Search for the cell housing the specified text and yield its (x, y) center coordinate. 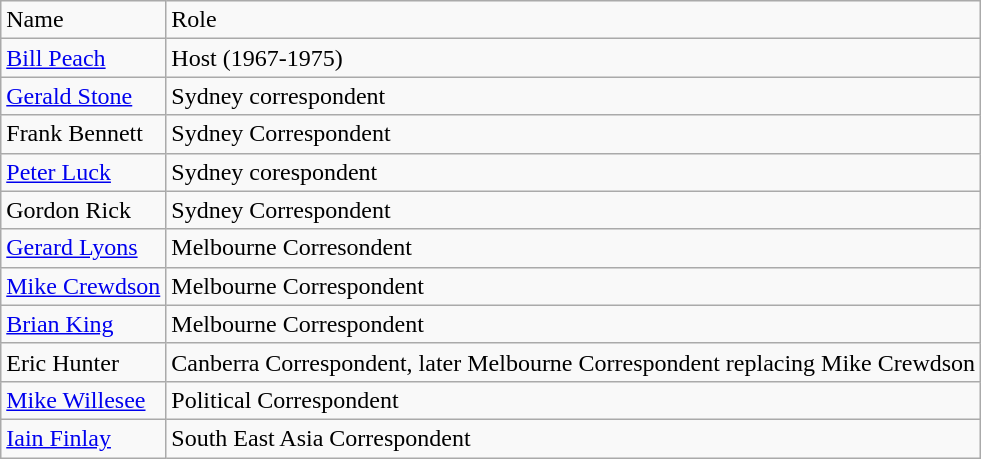
Political Correspondent (574, 400)
Frank Bennett (84, 134)
Host (1967-1975) (574, 58)
Iain Finlay (84, 438)
Peter Luck (84, 172)
Mike Crewdson (84, 286)
Canberra Correspondent, later Melbourne Correspondent replacing Mike Crewdson (574, 362)
Gerard Lyons (84, 248)
Sydney corespondent (574, 172)
Bill Peach (84, 58)
Role (574, 20)
Gordon Rick (84, 210)
Melbourne Corresondent (574, 248)
Sydney correspondent (574, 96)
Brian King (84, 324)
Gerald Stone (84, 96)
Eric Hunter (84, 362)
Mike Willesee (84, 400)
Name (84, 20)
South East Asia Correspondent (574, 438)
